For the text-containing cell, return its midpoint in [x, y] coordinate format. 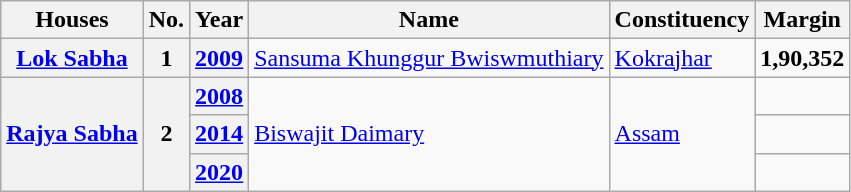
Name [429, 20]
2008 [220, 96]
Biswajit Daimary [429, 134]
Margin [802, 20]
Sansuma Khunggur Bwiswmuthiary [429, 58]
Year [220, 20]
Lok Sabha [72, 58]
Kokrajhar [682, 58]
2014 [220, 134]
2020 [220, 172]
1,90,352 [802, 58]
1 [166, 58]
2 [166, 134]
Houses [72, 20]
Assam [682, 134]
2009 [220, 58]
Constituency [682, 20]
No. [166, 20]
Rajya Sabha [72, 134]
